From the cell containing the given text, extract its center point as [x, y] coordinate. 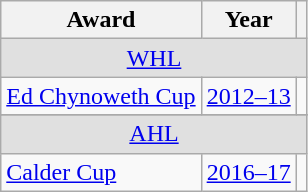
2012–13 [248, 96]
Ed Chynoweth Cup [101, 96]
Calder Cup [101, 172]
Award [101, 20]
WHL [154, 58]
AHL [154, 134]
2016–17 [248, 172]
Year [248, 20]
